Find where the given text appears and provide that cell's center as (x, y) coordinate. 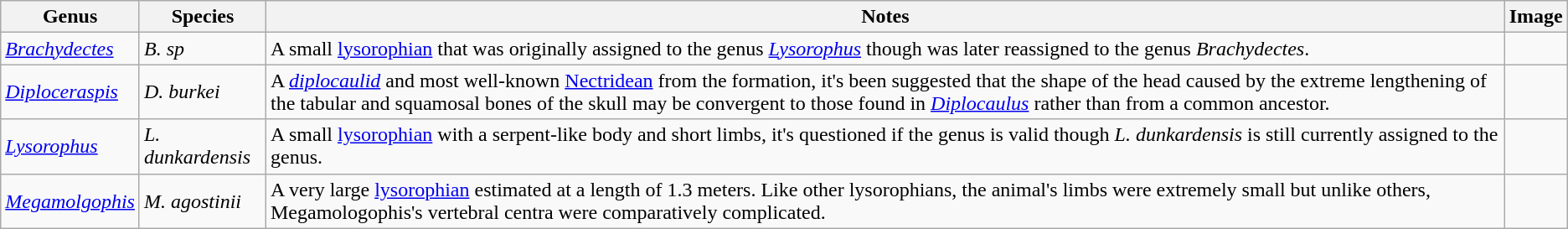
M. agostinii (203, 201)
Notes (885, 17)
D. burkei (203, 92)
Lysorophus (70, 146)
Genus (70, 17)
Species (203, 17)
L. dunkardensis (203, 146)
Diploceraspis (70, 92)
B. sp (203, 49)
A small lysorophian that was originally assigned to the genus Lysorophus though was later reassigned to the genus Brachydectes. (885, 49)
Image (1536, 17)
Megamolgophis (70, 201)
Brachydectes (70, 49)
